Identify which cell holds the provided text, then report its (x, y) central coordinate. 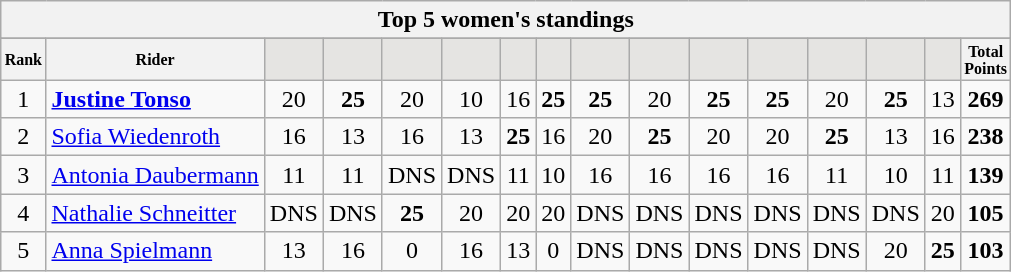
TotalPoints (986, 60)
Sofia Wiedenroth (155, 137)
4 (24, 213)
Antonia Daubermann (155, 175)
269 (986, 99)
Rank (24, 60)
5 (24, 251)
Justine Tonso (155, 99)
238 (986, 137)
1 (24, 99)
3 (24, 175)
Nathalie Schneitter (155, 213)
139 (986, 175)
105 (986, 213)
Rider (155, 60)
Anna Spielmann (155, 251)
2 (24, 137)
103 (986, 251)
Top 5 women's standings (506, 20)
